Provide the (x, y) coordinate of the cell's center where the given text is located.  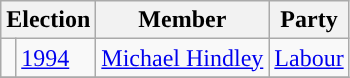
Labour (309, 58)
Election (48, 20)
Michael Hindley (182, 58)
1994 (56, 58)
Party (309, 20)
Member (182, 20)
